Output the (X, Y) coordinate of the center of the cell containing the given text.  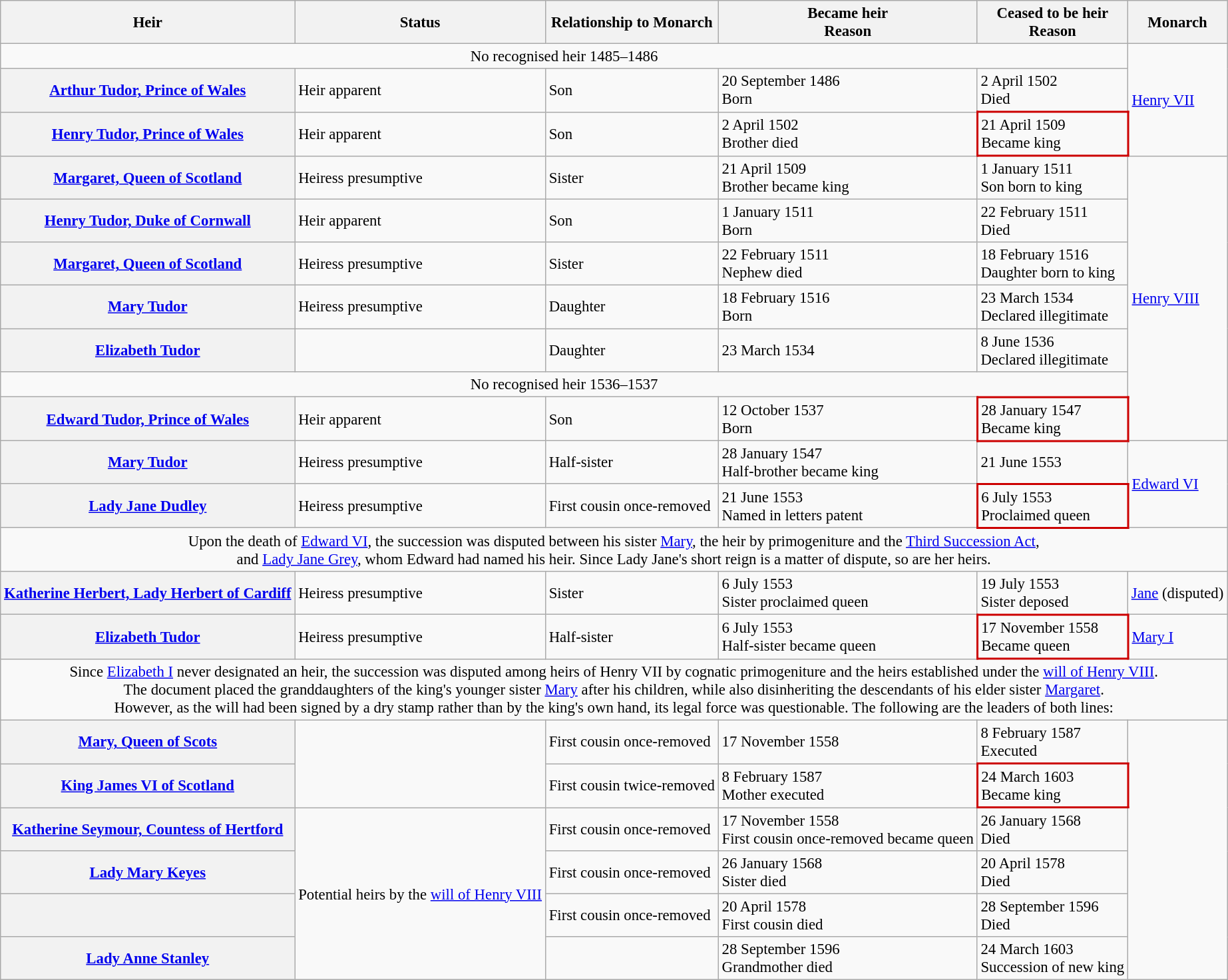
No recognised heir 1536–1537 (564, 384)
6 July 1553Half-sister became queen (848, 637)
22 February 1511Died (1052, 221)
8 February 1587Mother executed (848, 786)
Edward VI (1177, 484)
28 January 1547Half-brother became king (848, 463)
Henry VII (1177, 100)
King James VI of Scotland (148, 786)
Mary I (1177, 637)
28 January 1547Became king (1052, 419)
Henry VIII (1177, 299)
6 July 1553Sister proclaimed queen (848, 593)
8 June 1536Declared illegitimate (1052, 350)
21 June 1553Named in letters patent (848, 506)
26 January 1568Sister died (848, 873)
Potential heirs by the will of Henry VIII (421, 894)
Mary, Queen of Scots (148, 742)
23 March 1534 (848, 350)
23 March 1534Declared illegitimate (1052, 307)
Katherine Seymour, Countess of Hertford (148, 829)
First cousin twice-removed (632, 786)
17 November 1558 (848, 742)
Edward Tudor, Prince of Wales (148, 419)
24 March 1603Succession of new king (1052, 958)
Henry Tudor, Duke of Cornwall (148, 221)
21 April 1509Became king (1052, 134)
28 September 1596Died (1052, 915)
20 April 1578Died (1052, 873)
Arthur Tudor, Prince of Wales (148, 90)
18 February 1516Born (848, 307)
Lady Anne Stanley (148, 958)
Monarch (1177, 23)
21 June 1553 (1052, 463)
1 January 1511Born (848, 221)
8 February 1587Executed (1052, 742)
Lady Mary Keyes (148, 873)
Heir (148, 23)
Status (421, 23)
No recognised heir 1485–1486 (564, 57)
20 September 1486Born (848, 90)
Jane (disputed) (1177, 593)
17 November 1558First cousin once-removed became queen (848, 829)
Henry Tudor, Prince of Wales (148, 134)
17 November 1558Became queen (1052, 637)
19 July 1553Sister deposed (1052, 593)
28 September 1596Grandmother died (848, 958)
24 March 1603Became king (1052, 786)
18 February 1516Daughter born to king (1052, 263)
1 January 1511Son born to king (1052, 178)
Lady Jane Dudley (148, 506)
2 April 1502Died (1052, 90)
Became heirReason (848, 23)
Relationship to Monarch (632, 23)
Ceased to be heirReason (1052, 23)
12 October 1537Born (848, 419)
21 April 1509Brother became king (848, 178)
2 April 1502Brother died (848, 134)
Katherine Herbert, Lady Herbert of Cardiff (148, 593)
26 January 1568Died (1052, 829)
20 April 1578First cousin died (848, 915)
22 February 1511Nephew died (848, 263)
6 July 1553Proclaimed queen (1052, 506)
